Output the [X, Y] coordinate of the center of the cell containing the given text.  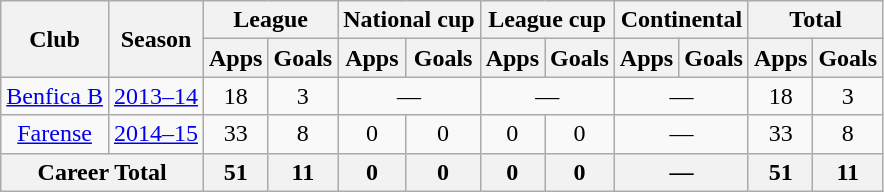
Club [55, 39]
2013–14 [156, 96]
Total [815, 20]
Continental [681, 20]
National cup [409, 20]
Farense [55, 134]
2014–15 [156, 134]
Season [156, 39]
League [271, 20]
Career Total [102, 172]
League cup [547, 20]
Benfica B [55, 96]
